Pinpoint the cell where the given text exists, returning its (x, y) midpoint coordinate. 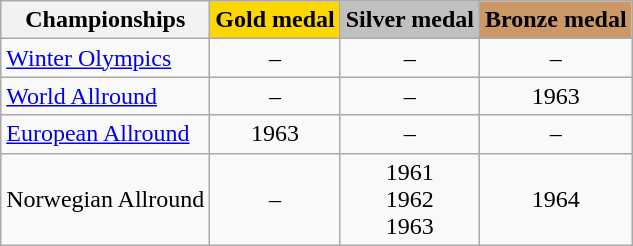
1964 (556, 199)
Silver medal (410, 20)
1961 1962 1963 (410, 199)
Norwegian Allround (106, 199)
Winter Olympics (106, 58)
Bronze medal (556, 20)
World Allround (106, 96)
European Allround (106, 134)
Championships (106, 20)
Gold medal (275, 20)
